Return [X, Y] of the center of cell containing provided text 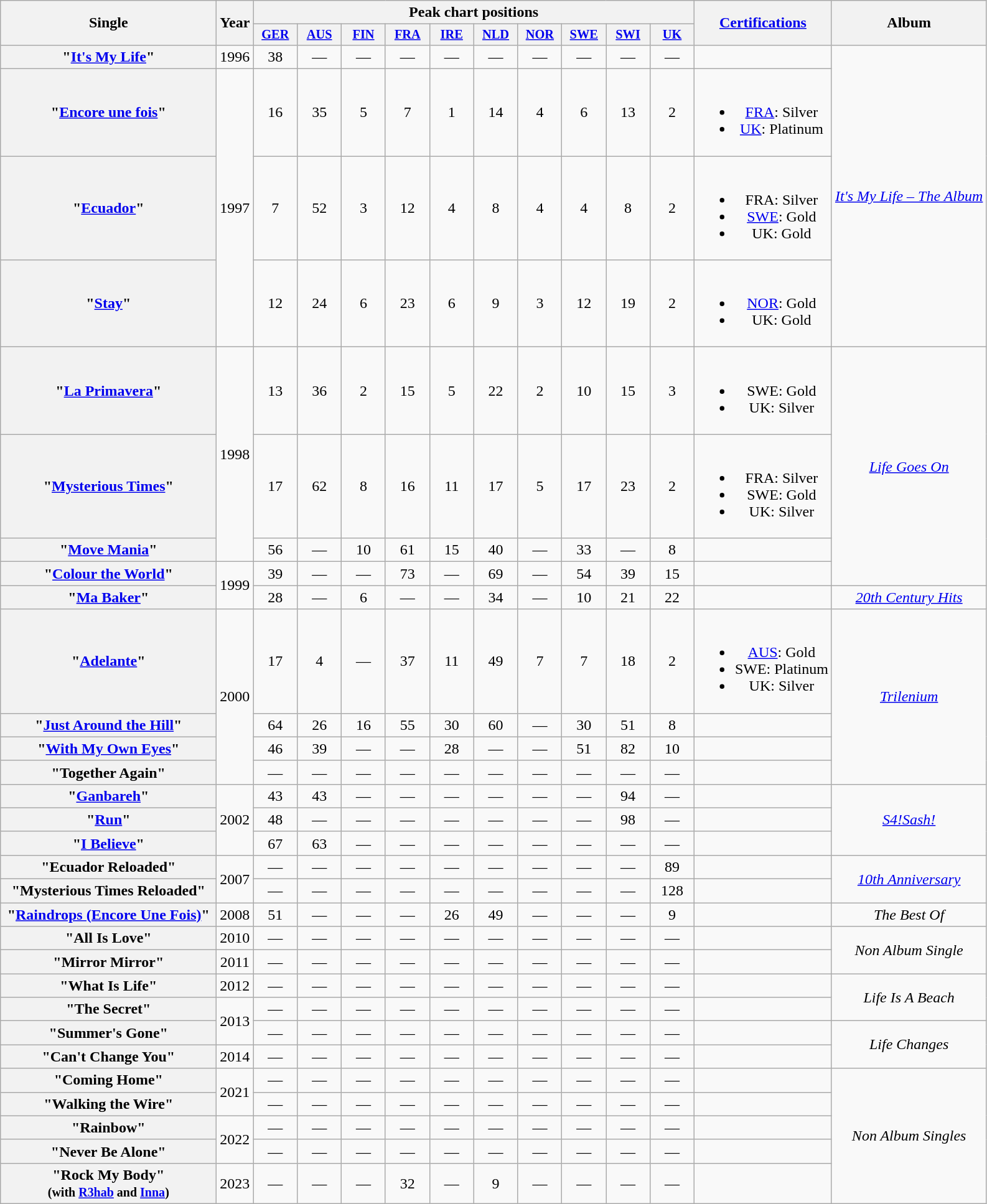
62 [320, 487]
"Together Again" [108, 772]
69 [495, 574]
10th Anniversary [909, 879]
36 [320, 391]
34 [495, 597]
73 [407, 574]
32 [407, 1183]
IRE [452, 35]
46 [275, 749]
The Best Of [909, 915]
2008 [235, 915]
64 [275, 725]
It's My Life – The Album [909, 195]
"Just Around the Hill" [108, 725]
"The Secret" [108, 1009]
63 [320, 843]
56 [275, 550]
2010 [235, 938]
"Ganbareh" [108, 796]
"Rainbow" [108, 1127]
S4!Sash! [909, 819]
"Mirror Mirror" [108, 962]
2022 [235, 1139]
Single [108, 23]
60 [495, 725]
2013 [235, 1021]
NOR [540, 35]
AUS: GoldSWE: PlatinumUK: Silver [763, 661]
21 [629, 597]
Year [235, 23]
37 [407, 661]
18 [629, 661]
2000 [235, 697]
Non Album Single [909, 950]
1999 [235, 586]
"Mysterious Times Reloaded" [108, 891]
94 [629, 796]
"Run" [108, 819]
"Summer's Gone" [108, 1033]
"With My Own Eyes" [108, 749]
2023 [235, 1183]
2012 [235, 986]
AUS [320, 35]
Non Album Singles [909, 1136]
1997 [235, 208]
Album [909, 23]
"Can't Change You" [108, 1057]
"Adelante" [108, 661]
2002 [235, 819]
1996 [235, 57]
128 [672, 891]
NOR: GoldUK: Gold [763, 304]
19 [629, 304]
67 [275, 843]
"Ecuador Reloaded" [108, 867]
52 [320, 208]
SWE: GoldUK: Silver [763, 391]
"Walking the Wire" [108, 1104]
2014 [235, 1057]
2007 [235, 879]
"It's My Life" [108, 57]
Life Changes [909, 1045]
33 [584, 550]
2011 [235, 962]
FRA: SilverUK: Platinum [763, 113]
"La Primavera" [108, 391]
FRA: SilverSWE: GoldUK: Gold [763, 208]
24 [320, 304]
FRA: SilverSWE: GoldUK: Silver [763, 487]
82 [629, 749]
FRA [407, 35]
Certifications [763, 23]
Trilenium [909, 697]
48 [275, 819]
SWE [584, 35]
89 [672, 867]
"Ecuador" [108, 208]
"All Is Love" [108, 938]
"Stay" [108, 304]
Peak chart positions [474, 12]
"Move Mania" [108, 550]
"Colour the World" [108, 574]
NLD [495, 35]
FIN [363, 35]
SWI [629, 35]
"Ma Baker" [108, 597]
35 [320, 113]
UK [672, 35]
"Never Be Alone" [108, 1151]
Life Is A Beach [909, 997]
20th Century Hits [909, 597]
2021 [235, 1092]
55 [407, 725]
38 [275, 57]
"Mysterious Times" [108, 487]
54 [584, 574]
Life Goes On [909, 467]
GER [275, 35]
61 [407, 550]
40 [495, 550]
"I Believe" [108, 843]
"Encore une fois" [108, 113]
"What Is Life" [108, 986]
1998 [235, 454]
"Coming Home" [108, 1080]
14 [495, 113]
98 [629, 819]
"Raindrops (Encore Une Fois)" [108, 915]
1 [452, 113]
"Rock My Body"(with R3hab and Inna) [108, 1183]
